Capture the cell that displays the provided text and extract its (X, Y) central coordinate. 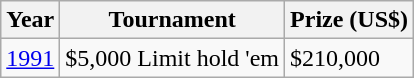
1991 (30, 58)
Prize (US$) (350, 20)
Year (30, 20)
$210,000 (350, 58)
$5,000 Limit hold 'em (172, 58)
Tournament (172, 20)
